Detect which cell encompasses the target text, then output its [x, y] center coordinate. 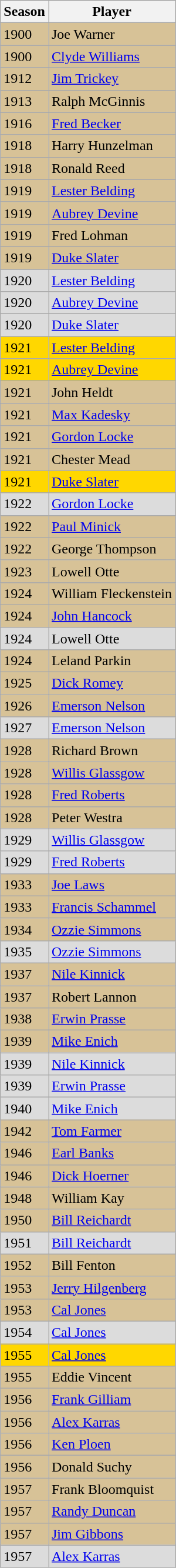
John Heldt [111, 392]
1950 [25, 1220]
Robert Lannon [111, 997]
1952 [25, 1265]
William Fleckenstein [111, 593]
Season [25, 12]
1923 [25, 571]
William Kay [111, 1198]
Richard Brown [111, 750]
1935 [25, 952]
Donald Suchy [111, 1467]
1927 [25, 728]
Jerry Hilgenberg [111, 1287]
Paul Minick [111, 526]
George Thompson [111, 549]
Jim Gibbons [111, 1534]
1913 [25, 101]
Francis Schammel [111, 907]
Ken Ploen [111, 1444]
1934 [25, 929]
1942 [25, 1131]
Fred Lohman [111, 235]
1925 [25, 683]
Leland Parkin [111, 661]
Max Kadesky [111, 415]
Randy Duncan [111, 1512]
John Hancock [111, 616]
Dick Romey [111, 683]
1940 [25, 1109]
1948 [25, 1198]
Harry Hunzelman [111, 146]
Player [111, 12]
1954 [25, 1332]
Fred Becker [111, 124]
1912 [25, 79]
Chester Mead [111, 459]
Dick Hoerner [111, 1176]
Joe Warner [111, 34]
Eddie Vincent [111, 1377]
1951 [25, 1243]
1926 [25, 706]
Peter Westra [111, 818]
Tom Farmer [111, 1131]
1938 [25, 1019]
Joe Laws [111, 885]
Clyde Williams [111, 56]
Ronald Reed [111, 168]
Ralph McGinnis [111, 101]
Jim Trickey [111, 79]
Frank Gilliam [111, 1400]
Earl Banks [111, 1153]
Bill Fenton [111, 1265]
1916 [25, 124]
Frank Bloomquist [111, 1489]
